Search for the cell housing the specified text and yield its (X, Y) center coordinate. 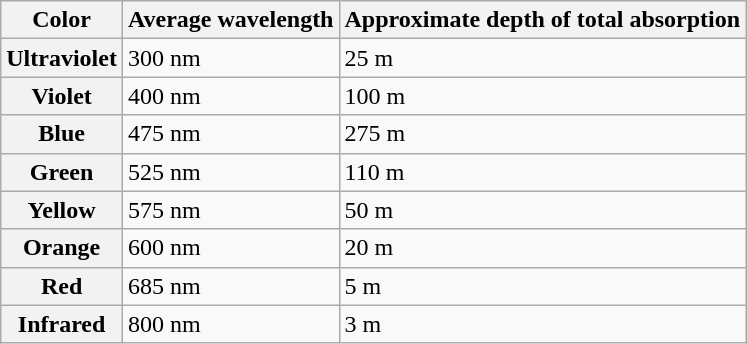
100 m (542, 96)
Average wavelength (230, 20)
Color (62, 20)
800 nm (230, 324)
Violet (62, 96)
25 m (542, 58)
110 m (542, 172)
Orange (62, 248)
475 nm (230, 134)
Green (62, 172)
275 m (542, 134)
20 m (542, 248)
685 nm (230, 286)
Blue (62, 134)
3 m (542, 324)
Approximate depth of total absorption (542, 20)
Red (62, 286)
Infrared (62, 324)
400 nm (230, 96)
575 nm (230, 210)
300 nm (230, 58)
600 nm (230, 248)
Ultraviolet (62, 58)
50 m (542, 210)
Yellow (62, 210)
525 nm (230, 172)
5 m (542, 286)
